Extract the [x, y] coordinate from the center of the cell holding the provided text.  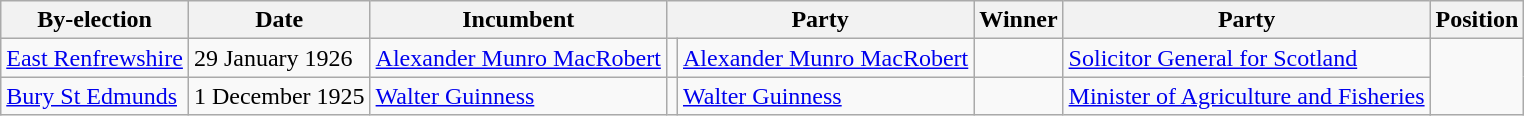
Minister of Agriculture and Fisheries [1246, 96]
Incumbent [518, 20]
Bury St Edmunds [95, 96]
Winner [1018, 20]
Position [1477, 20]
29 January 1926 [279, 58]
By-election [95, 20]
Date [279, 20]
1 December 1925 [279, 96]
Solicitor General for Scotland [1246, 58]
East Renfrewshire [95, 58]
